For the text-containing cell, return its midpoint in [X, Y] coordinate format. 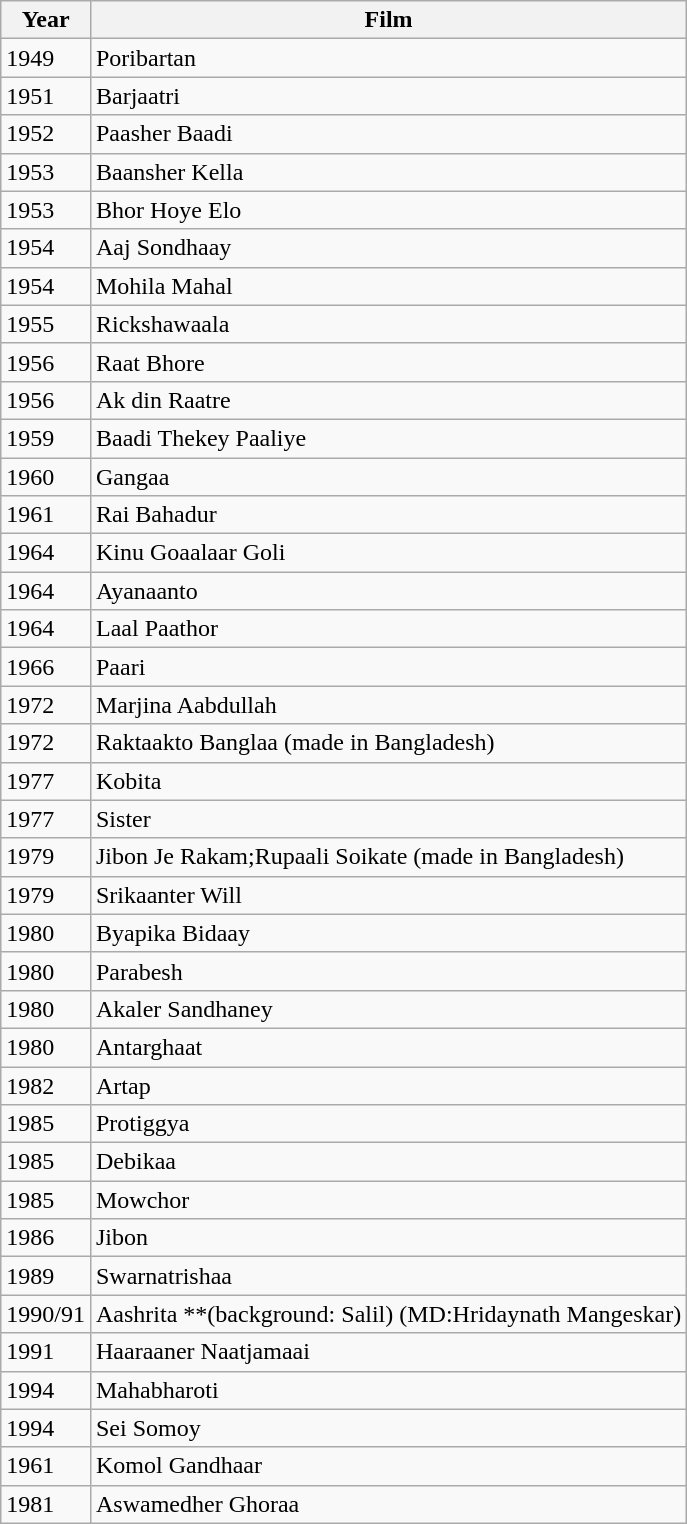
Sister [388, 819]
Raktaakto Banglaa (made in Bangladesh) [388, 743]
Kinu Goaalaar Goli [388, 553]
1966 [46, 667]
Swarnatrishaa [388, 1276]
1960 [46, 477]
1990/91 [46, 1314]
Kobita [388, 781]
Haaraaner Naatjamaai [388, 1352]
Aaj Sondhaay [388, 248]
Ak din Raatre [388, 400]
Paari [388, 667]
1951 [46, 96]
1982 [46, 1085]
Jibon Je Rakam;Rupaali Soikate (made in Bangladesh) [388, 857]
1981 [46, 1504]
1986 [46, 1238]
Paasher Baadi [388, 134]
Laal Paathor [388, 629]
Gangaa [388, 477]
Debikaa [388, 1162]
Parabesh [388, 971]
1991 [46, 1352]
Sei Somoy [388, 1428]
Komol Gandhaar [388, 1466]
Akaler Sandhaney [388, 1009]
1952 [46, 134]
Srikaanter Will [388, 895]
1989 [46, 1276]
Baansher Kella [388, 172]
1955 [46, 324]
Byapika Bidaay [388, 933]
Ayanaanto [388, 591]
Aashrita **(background: Salil) (MD:Hridaynath Mangeskar) [388, 1314]
Marjina Aabdullah [388, 705]
Rickshawaala [388, 324]
Bhor Hoye Elo [388, 210]
Protiggya [388, 1124]
Jibon [388, 1238]
Mohila Mahal [388, 286]
Baadi Thekey Paaliye [388, 438]
Barjaatri [388, 96]
1959 [46, 438]
Poribartan [388, 58]
Mowchor [388, 1200]
Rai Bahadur [388, 515]
Raat Bhore [388, 362]
Aswamedher Ghoraa [388, 1504]
Film [388, 20]
Mahabharoti [388, 1390]
1949 [46, 58]
Artap [388, 1085]
Year [46, 20]
Antarghaat [388, 1047]
